Pinpoint the cell where the given text exists, returning its [X, Y] midpoint coordinate. 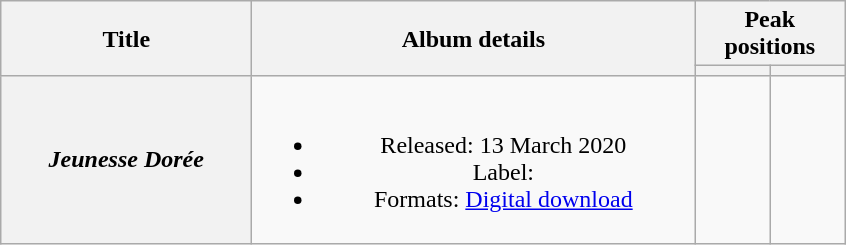
Released: 13 March 2020Label:Formats: Digital download [474, 160]
Jeunesse Dorée [126, 160]
Peak positions [770, 34]
Title [126, 38]
Album details [474, 38]
